Return the [X, Y] coordinate for the center point of the cell that contains the specified text.  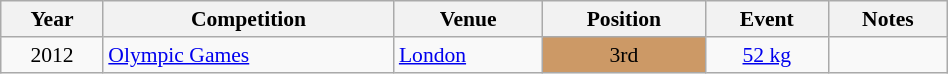
Position [624, 19]
Olympic Games [248, 55]
52 kg [766, 55]
2012 [52, 55]
London [468, 55]
Event [766, 19]
Venue [468, 19]
Year [52, 19]
3rd [624, 55]
Notes [888, 19]
Competition [248, 19]
